Provide the [x, y] coordinate of the cell's center where the given text is located.  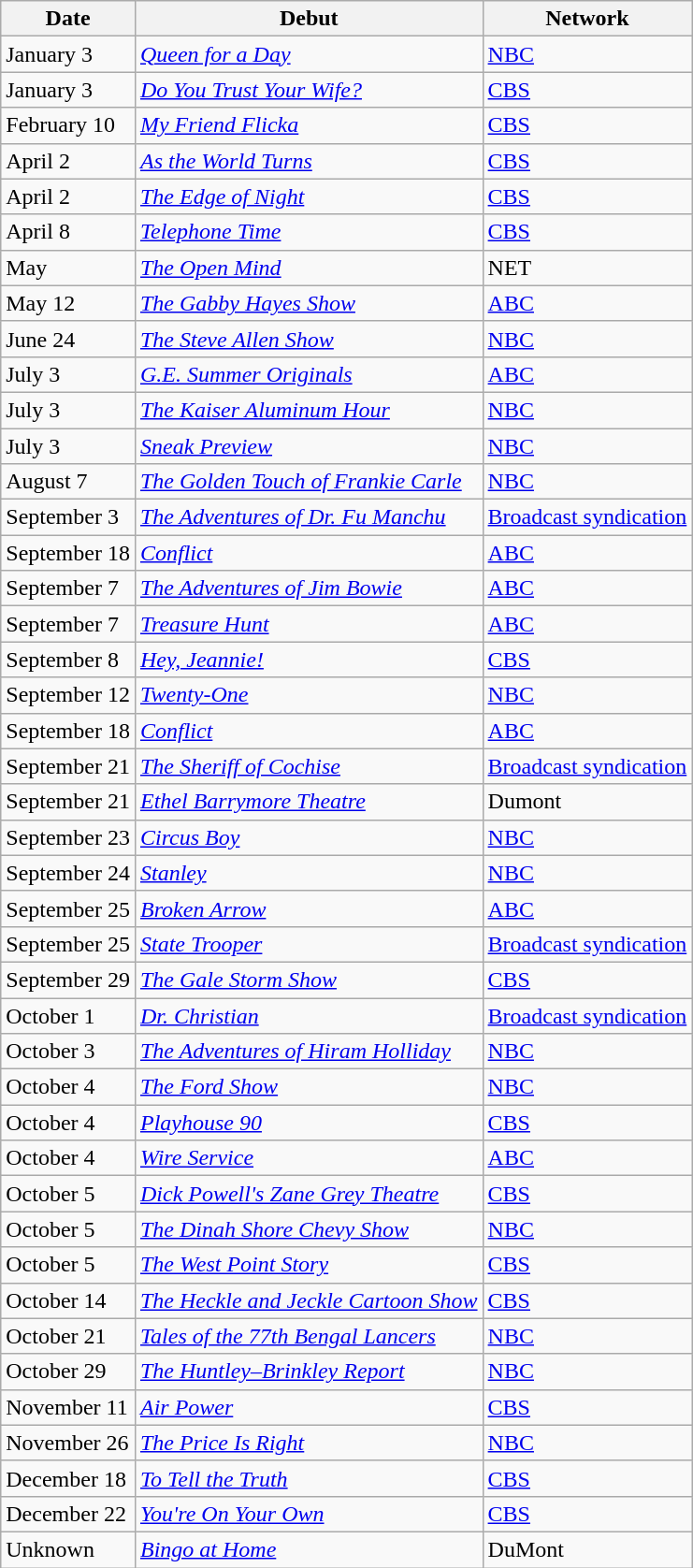
The Dinah Shore Chevy Show [309, 1229]
Treasure Hunt [309, 624]
September 23 [68, 837]
Network [587, 19]
October 14 [68, 1300]
The Sheriff of Cochise [309, 766]
The Kaiser Aluminum Hour [309, 410]
June 24 [68, 339]
Debut [309, 19]
February 10 [68, 125]
May [68, 268]
Queen for a Day [309, 54]
The Gabby Hayes Show [309, 303]
May 12 [68, 303]
Stanley [309, 873]
Broken Arrow [309, 908]
G.E. Summer Originals [309, 374]
Sneak Preview [309, 446]
The Edge of Night [309, 196]
The Adventures of Jim Bowie [309, 588]
Ethel Barrymore Theatre [309, 802]
Dr. Christian [309, 1015]
Hey, Jeannie! [309, 660]
Telephone Time [309, 232]
Tales of the 77th Bengal Lancers [309, 1336]
Dick Powell's Zane Grey Theatre [309, 1194]
Dumont [587, 802]
The Steve Allen Show [309, 339]
The Ford Show [309, 1087]
Unknown [68, 1549]
My Friend Flicka [309, 125]
Wire Service [309, 1158]
The Gale Storm Show [309, 980]
Do You Trust Your Wife? [309, 90]
The Golden Touch of Frankie Carle [309, 482]
The Heckle and Jeckle Cartoon Show [309, 1300]
September 29 [68, 980]
August 7 [68, 482]
September 8 [68, 660]
The Adventures of Dr. Fu Manchu [309, 517]
Playhouse 90 [309, 1123]
September 12 [68, 695]
Bingo at Home [309, 1549]
To Tell the Truth [309, 1478]
Circus Boy [309, 837]
September 24 [68, 873]
Air Power [309, 1407]
You're On Your Own [309, 1514]
NET [587, 268]
The Adventures of Hiram Holliday [309, 1052]
Twenty-One [309, 695]
The West Point Story [309, 1265]
September 3 [68, 517]
December 22 [68, 1514]
December 18 [68, 1478]
October 29 [68, 1372]
October 1 [68, 1015]
October 3 [68, 1052]
DuMont [587, 1549]
The Open Mind [309, 268]
The Huntley–Brinkley Report [309, 1372]
State Trooper [309, 944]
As the World Turns [309, 161]
The Price Is Right [309, 1443]
April 8 [68, 232]
October 21 [68, 1336]
November 11 [68, 1407]
Date [68, 19]
November 26 [68, 1443]
